Locate the cell with the specified text and output its [x, y] center coordinate. 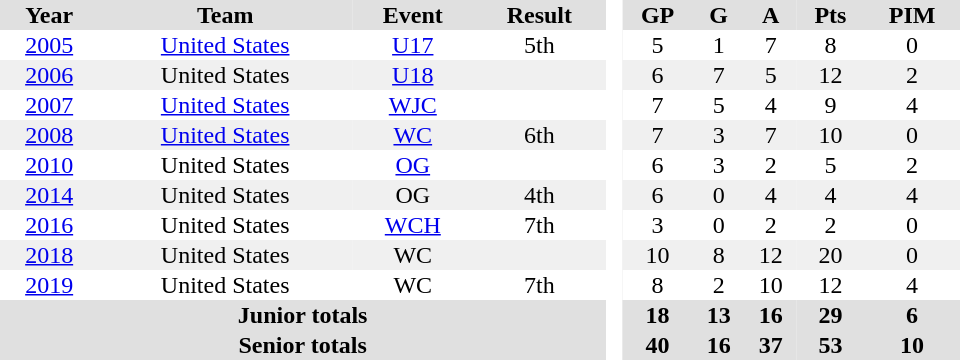
40 [658, 345]
53 [830, 345]
29 [830, 315]
2006 [49, 75]
9 [830, 105]
5th [540, 45]
WCH [412, 225]
2005 [49, 45]
2016 [49, 225]
Result [540, 15]
18 [658, 315]
2019 [49, 285]
4th [540, 195]
2010 [49, 165]
13 [719, 315]
2014 [49, 195]
G [719, 15]
Senior totals [302, 345]
20 [830, 255]
GP [658, 15]
Event [412, 15]
2007 [49, 105]
A [771, 15]
2008 [49, 135]
Junior totals [302, 315]
U17 [412, 45]
PIM [912, 15]
Team [225, 15]
6th [540, 135]
2018 [49, 255]
37 [771, 345]
1 [719, 45]
WJC [412, 105]
Pts [830, 15]
U18 [412, 75]
Year [49, 15]
